Detect which cell encompasses the target text, then output its [X, Y] center coordinate. 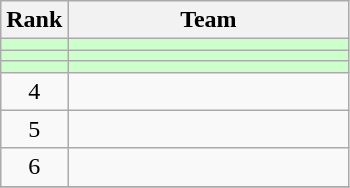
Team [208, 20]
Rank [34, 20]
4 [34, 91]
6 [34, 167]
5 [34, 129]
